Search for the cell housing the specified text and yield its [x, y] center coordinate. 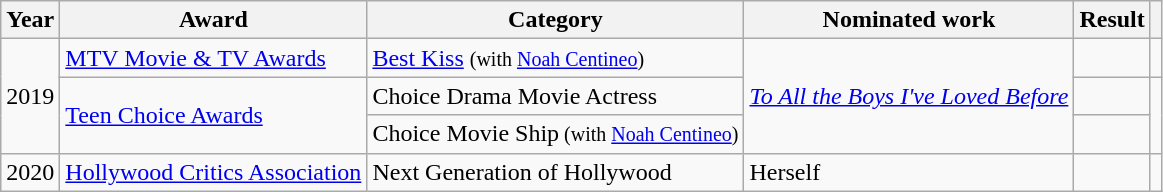
Nominated work [909, 20]
Next Generation of Hollywood [556, 172]
MTV Movie & TV Awards [214, 58]
Hollywood Critics Association [214, 172]
Choice Movie Ship (with Noah Centineo) [556, 134]
2019 [30, 96]
2020 [30, 172]
Best Kiss (with Noah Centineo) [556, 58]
Result [1112, 20]
Teen Choice Awards [214, 115]
Year [30, 20]
Category [556, 20]
Herself [909, 172]
To All the Boys I've Loved Before [909, 96]
Choice Drama Movie Actress [556, 96]
Award [214, 20]
